Provide the (X, Y) coordinate of the cell's center where the given text is located.  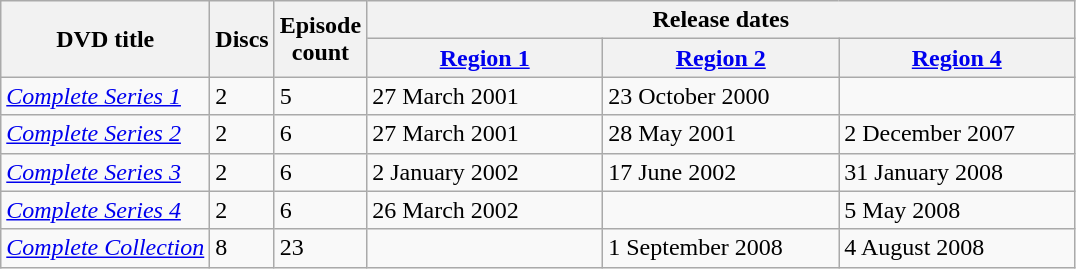
Region 2 (721, 58)
Region 4 (957, 58)
Release dates (721, 20)
Complete Series 1 (106, 96)
2 January 2002 (485, 172)
8 (242, 248)
Complete Collection (106, 248)
Complete Series 2 (106, 134)
DVD title (106, 39)
5 (320, 96)
28 May 2001 (721, 134)
23 October 2000 (721, 96)
26 March 2002 (485, 210)
5 May 2008 (957, 210)
Episode count (320, 39)
23 (320, 248)
Discs (242, 39)
Region 1 (485, 58)
2 December 2007 (957, 134)
31 January 2008 (957, 172)
Complete Series 4 (106, 210)
Complete Series 3 (106, 172)
4 August 2008 (957, 248)
1 September 2008 (721, 248)
17 June 2002 (721, 172)
